Scan for the cell matching the given text and deliver its [x, y] coordinate at center. 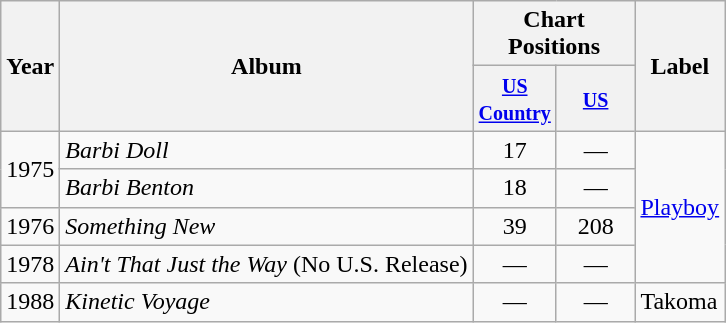
Barbi Doll [266, 150]
US Country [514, 98]
Something New [266, 226]
Takoma [680, 302]
Album [266, 66]
Chart Positions [554, 34]
208 [596, 226]
Year [30, 66]
17 [514, 150]
1988 [30, 302]
Barbi Benton [266, 188]
Playboy [680, 207]
US [596, 98]
Label [680, 66]
1975 [30, 169]
Kinetic Voyage [266, 302]
39 [514, 226]
1978 [30, 264]
18 [514, 188]
1976 [30, 226]
Ain't That Just the Way (No U.S. Release) [266, 264]
